Output the (X, Y) coordinate of the center of the cell containing the given text.  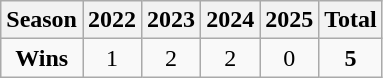
Season (42, 20)
Wins (42, 58)
2024 (230, 20)
2022 (112, 20)
1 (112, 58)
2023 (172, 20)
2025 (290, 20)
0 (290, 58)
Total (351, 20)
5 (351, 58)
